Provide the (X, Y) coordinate of the cell's center where the given text is located.  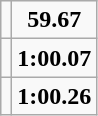
1:00.07 (54, 58)
59.67 (54, 20)
1:00.26 (54, 96)
